Find where the given text appears and provide that cell's center as [X, Y] coordinate. 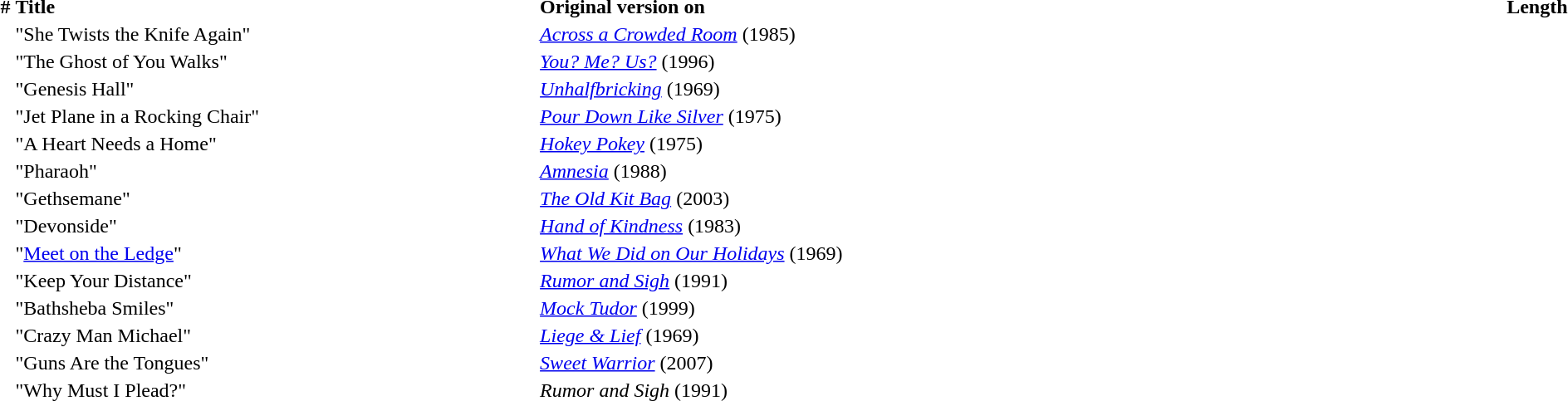
"Keep Your Distance" [276, 281]
Rumor and Sigh (1991) [1022, 281]
"Crazy Man Michael" [276, 335]
Unhalfbricking (1969) [1022, 89]
You? Me? Us? (1996) [1022, 61]
"Meet on the Ledge" [276, 253]
"The Ghost of You Walks" [276, 61]
"Jet Plane in a Rocking Chair" [276, 116]
"Devonside" [276, 226]
Amnesia (1988) [1022, 171]
"Genesis Hall" [276, 89]
Across a Crowded Room (1985) [1022, 34]
Hand of Kindness (1983) [1022, 226]
"Bathsheba Smiles" [276, 308]
"A Heart Needs a Home" [276, 144]
What We Did on Our Holidays (1969) [1022, 253]
The Old Kit Bag (2003) [1022, 198]
Mock Tudor (1999) [1022, 308]
"Guns Are the Tongues" [276, 363]
Liege & Lief (1969) [1022, 335]
Pour Down Like Silver (1975) [1022, 116]
Sweet Warrior (2007) [1022, 363]
"Gethsemane" [276, 198]
"She Twists the Knife Again" [276, 34]
Hokey Pokey (1975) [1022, 144]
"Pharaoh" [276, 171]
